Return [X, Y] of the center of cell containing provided text 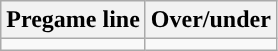
Pregame line [74, 20]
Over/under [210, 20]
